Determine the [x, y] coordinate at the center of the cell enclosing the given text.  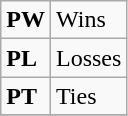
Ties [88, 96]
PW [26, 20]
PL [26, 58]
Wins [88, 20]
PT [26, 96]
Losses [88, 58]
